For the text-containing cell, return its midpoint in [x, y] coordinate format. 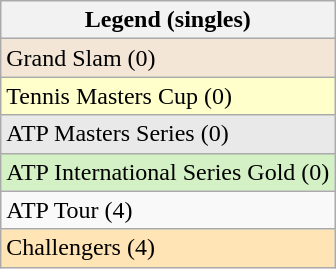
Tennis Masters Cup (0) [168, 96]
Legend (singles) [168, 20]
ATP Tour (4) [168, 210]
Challengers (4) [168, 248]
Grand Slam (0) [168, 58]
ATP Masters Series (0) [168, 134]
ATP International Series Gold (0) [168, 172]
